Return the [x, y] coordinate for the center point of the cell that contains the specified text.  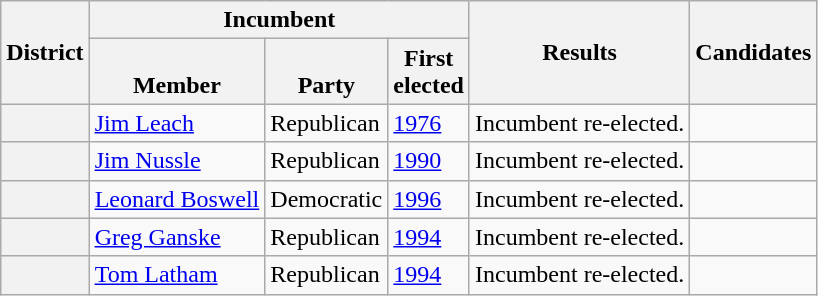
1996 [429, 199]
Party [326, 72]
Greg Ganske [177, 237]
Leonard Boswell [177, 199]
Results [579, 52]
Incumbent [279, 20]
Democratic [326, 199]
Member [177, 72]
1976 [429, 123]
Candidates [754, 52]
Tom Latham [177, 275]
District [45, 52]
Jim Leach [177, 123]
Firstelected [429, 72]
1990 [429, 161]
Jim Nussle [177, 161]
